Provide the [x, y] coordinate of the cell's center where the given text is located.  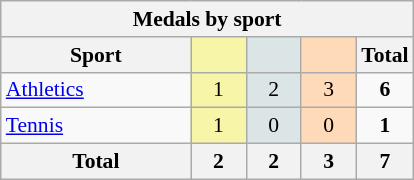
Tennis [96, 126]
Athletics [96, 90]
6 [384, 90]
Medals by sport [208, 19]
Sport [96, 55]
7 [384, 162]
